From the cell containing the given text, extract its center point as (x, y) coordinate. 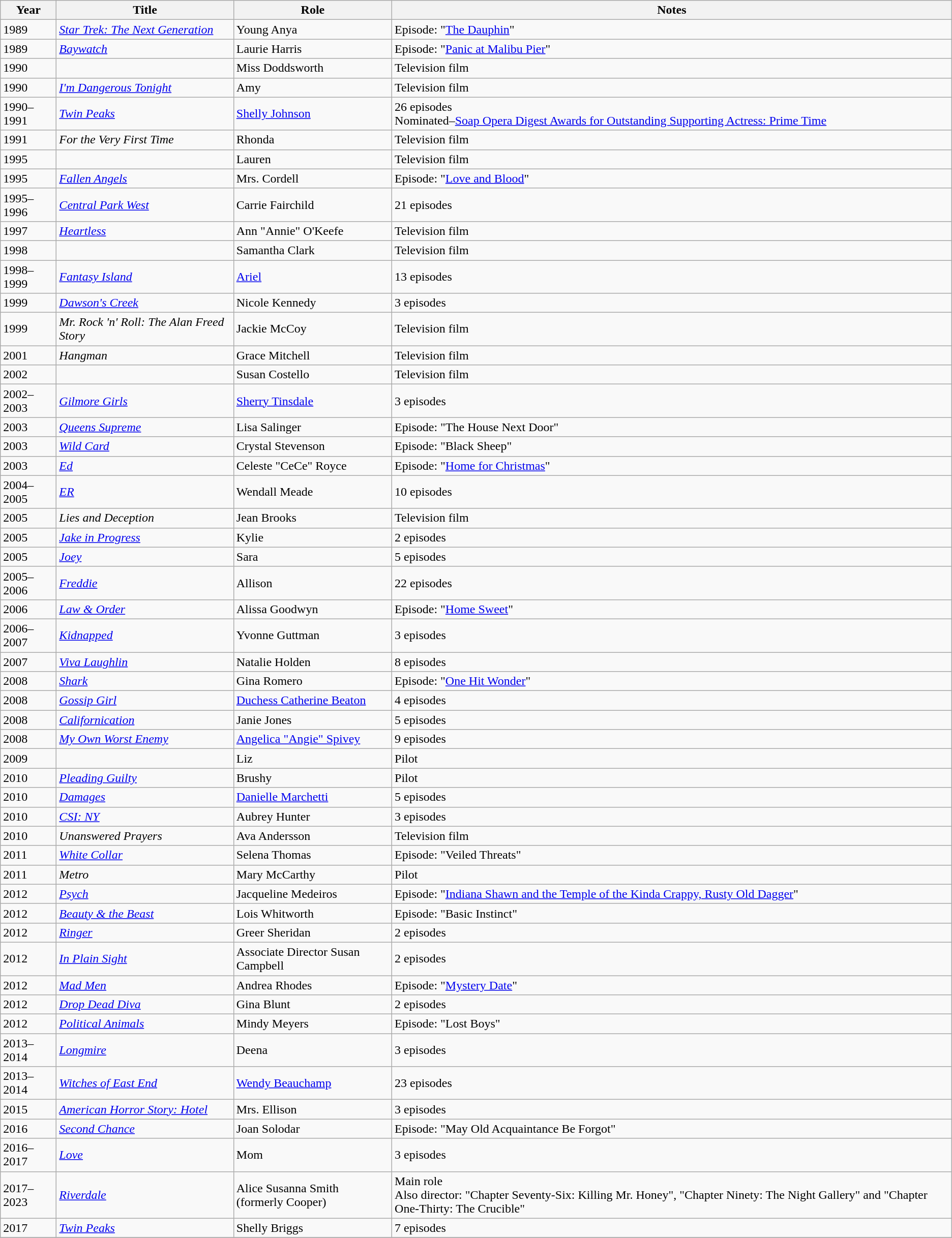
Ann "Annie" O'Keefe (312, 231)
Ed (145, 466)
Riverdale (145, 1195)
Allison (312, 583)
Fantasy Island (145, 277)
Central Park West (145, 204)
In Plain Sight (145, 959)
23 episodes (672, 1083)
Sherry Tinsdale (312, 401)
Episode: "Basic Instinct" (672, 913)
Andrea Rhodes (312, 985)
Gossip Girl (145, 701)
For the Very First Time (145, 140)
Jacqueline Medeiros (312, 894)
Lisa Salinger (312, 427)
Lies and Deception (145, 518)
Deena (312, 1050)
Episode: "One Hit Wonder" (672, 681)
Episode: "Love and Blood" (672, 178)
Samantha Clark (312, 250)
1998 (28, 250)
2006–2007 (28, 636)
Psych (145, 894)
Shelly Briggs (312, 1228)
Episode: "The House Next Door" (672, 427)
1991 (28, 140)
Episode: "May Old Acquaintance Be Forgot" (672, 1129)
I'm Dangerous Tonight (145, 87)
Selena Thomas (312, 855)
Role (312, 10)
26 episodesNominated–Soap Opera Digest Awards for Outstanding Supporting Actress: Prime Time (672, 114)
21 episodes (672, 204)
Year (28, 10)
2006 (28, 609)
Episode: "Lost Boys" (672, 1024)
Ringer (145, 932)
Love (145, 1155)
Jean Brooks (312, 518)
Wendall Meade (312, 492)
Lauren (312, 159)
Law & Order (145, 609)
Mrs. Cordell (312, 178)
Yvonne Guttman (312, 636)
My Own Worst Enemy (145, 739)
Dawson's Creek (145, 303)
1998–1999 (28, 277)
Celeste "CeCe" Royce (312, 466)
Janie Jones (312, 720)
Associate Director Susan Campbell (312, 959)
Drop Dead Diva (145, 1005)
Freddie (145, 583)
1997 (28, 231)
13 episodes (672, 277)
Young Anya (312, 29)
Episode: "Black Sheep" (672, 446)
Mr. Rock 'n' Roll: The Alan Freed Story (145, 329)
Brushy (312, 778)
2007 (28, 661)
Second Chance (145, 1129)
Gina Romero (312, 681)
Notes (672, 10)
Susan Costello (312, 375)
2004–2005 (28, 492)
Fallen Angels (145, 178)
Gina Blunt (312, 1005)
Carrie Fairchild (312, 204)
2017–2023 (28, 1195)
Longmire (145, 1050)
Mary McCarthy (312, 874)
22 episodes (672, 583)
2005–2006 (28, 583)
CSI: NY (145, 817)
Wendy Beauchamp (312, 1083)
Viva Laughlin (145, 661)
2002–2003 (28, 401)
Sara (312, 557)
Californication (145, 720)
Mad Men (145, 985)
Natalie Holden (312, 661)
Joan Solodar (312, 1129)
Mrs. Ellison (312, 1109)
Shelly Johnson (312, 114)
Witches of East End (145, 1083)
Danielle Marchetti (312, 797)
Episode: "The Dauphin" (672, 29)
7 episodes (672, 1228)
2017 (28, 1228)
1990–1991 (28, 114)
8 episodes (672, 661)
Nicole Kennedy (312, 303)
Grace Mitchell (312, 355)
Pleading Guilty (145, 778)
Miss Doddsworth (312, 68)
American Horror Story: Hotel (145, 1109)
Main roleAlso director: "Chapter Seventy-Six: Killing Mr. Honey", "Chapter Ninety: The Night Gallery" and "Chapter One-Thirty: The Crucible" (672, 1195)
Alissa Goodwyn (312, 609)
White Collar (145, 855)
2015 (28, 1109)
1995–1996 (28, 204)
Gilmore Girls (145, 401)
Metro (145, 874)
Jake in Progress (145, 537)
Queens Supreme (145, 427)
Episode: "Panic at Malibu Pier" (672, 49)
Episode: "Indiana Shawn and the Temple of the Kinda Crappy, Rusty Old Dagger" (672, 894)
2002 (28, 375)
Jackie McCoy (312, 329)
Joey (145, 557)
Liz (312, 759)
Title (145, 10)
Star Trek: The Next Generation (145, 29)
Mindy Meyers (312, 1024)
Laurie Harris (312, 49)
Ariel (312, 277)
Lois Whitworth (312, 913)
Unanswered Prayers (145, 836)
Ava Andersson (312, 836)
Baywatch (145, 49)
2016–2017 (28, 1155)
Amy (312, 87)
Crystal Stevenson (312, 446)
2016 (28, 1129)
Damages (145, 797)
Beauty & the Beast (145, 913)
Alice Susanna Smith(formerly Cooper) (312, 1195)
Kylie (312, 537)
9 episodes (672, 739)
Greer Sheridan (312, 932)
Heartless (145, 231)
Mom (312, 1155)
Duchess Catherine Beaton (312, 701)
Episode: "Veiled Threats" (672, 855)
Hangman (145, 355)
2001 (28, 355)
ER (145, 492)
Wild Card (145, 446)
10 episodes (672, 492)
Aubrey Hunter (312, 817)
Episode: "Home Sweet" (672, 609)
2009 (28, 759)
Kidnapped (145, 636)
Political Animals (145, 1024)
Rhonda (312, 140)
Episode: "Mystery Date" (672, 985)
4 episodes (672, 701)
Episode: "Home for Christmas" (672, 466)
Angelica "Angie" Spivey (312, 739)
Shark (145, 681)
